Capture the cell that displays the provided text and extract its (X, Y) central coordinate. 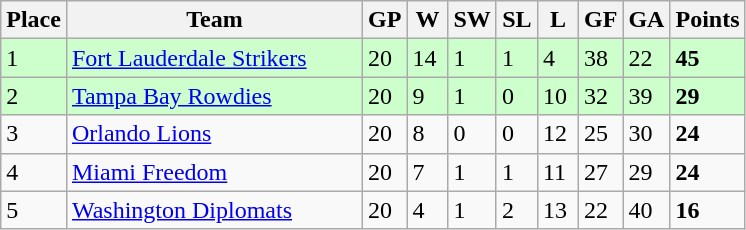
25 (601, 134)
Tampa Bay Rowdies (214, 96)
7 (428, 172)
Fort Lauderdale Strikers (214, 58)
5 (34, 210)
38 (601, 58)
SW (472, 20)
8 (428, 134)
GA (646, 20)
Washington Diplomats (214, 210)
40 (646, 210)
10 (558, 96)
SL (516, 20)
39 (646, 96)
14 (428, 58)
45 (708, 58)
GF (601, 20)
9 (428, 96)
30 (646, 134)
3 (34, 134)
Team (214, 20)
16 (708, 210)
12 (558, 134)
32 (601, 96)
GP (385, 20)
W (428, 20)
13 (558, 210)
Orlando Lions (214, 134)
11 (558, 172)
27 (601, 172)
Miami Freedom (214, 172)
L (558, 20)
Place (34, 20)
Points (708, 20)
